Identify which cell holds the provided text, then report its [x, y] central coordinate. 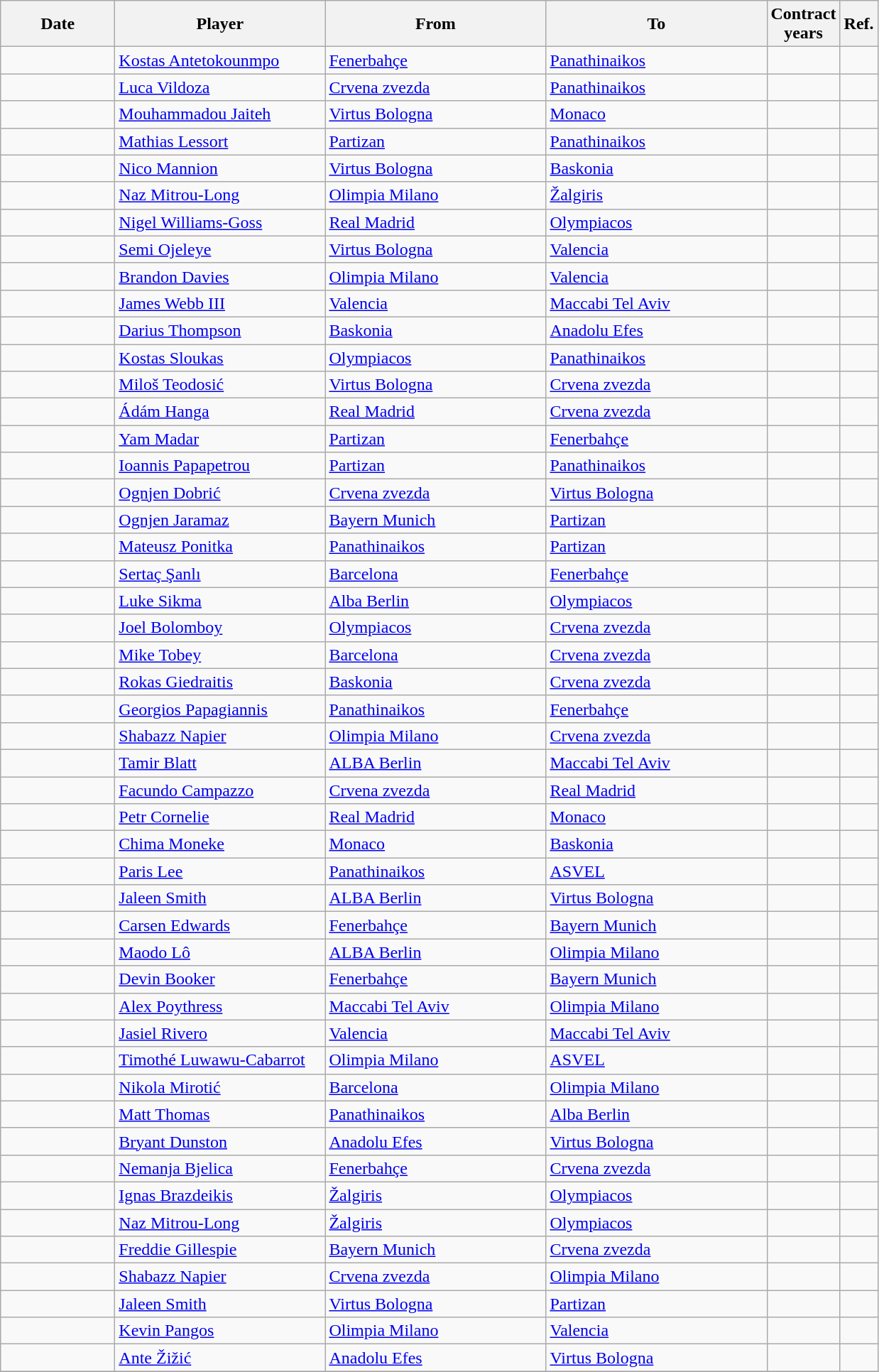
Brandon Davies [220, 276]
Darius Thompson [220, 330]
Paris Lee [220, 871]
Kevin Pangos [220, 1331]
Carsen Edwards [220, 925]
Nico Mannion [220, 168]
Bryant Dunston [220, 1141]
Mouhammadou Jaiteh [220, 114]
Rokas Giedraitis [220, 682]
Ignas Brazdeikis [220, 1195]
Ref. [859, 24]
Yam Madar [220, 439]
To [656, 24]
Ádám Hanga [220, 412]
Date [58, 24]
Mike Tobey [220, 655]
Jasiel Rivero [220, 1033]
James Webb III [220, 303]
Facundo Campazzo [220, 790]
Nigel Williams-Goss [220, 222]
Luca Vildoza [220, 87]
Kostas Antetokounmpo [220, 60]
Miloš Teodosić [220, 385]
Freddie Gillespie [220, 1250]
Mateusz Ponitka [220, 547]
From [436, 24]
Timothé Luwawu-Cabarrot [220, 1060]
Maodo Lô [220, 952]
Contractyears [804, 24]
Mathias Lessort [220, 141]
Luke Sikma [220, 601]
Nemanja Bjelica [220, 1168]
Chima Moneke [220, 844]
Ante Žižić [220, 1358]
Nikola Mirotić [220, 1087]
Georgios Papagiannis [220, 709]
Alex Poythress [220, 1006]
Petr Cornelie [220, 817]
Ognjen Jaramaz [220, 520]
Matt Thomas [220, 1114]
Joel Bolomboy [220, 628]
Sertaç Şanlı [220, 574]
Kostas Sloukas [220, 357]
Tamir Blatt [220, 763]
Ioannis Papapetrou [220, 466]
Player [220, 24]
Ognjen Dobrić [220, 493]
Semi Ojeleye [220, 249]
Devin Booker [220, 979]
